Find where the given text appears and provide that cell's center as [X, Y] coordinate. 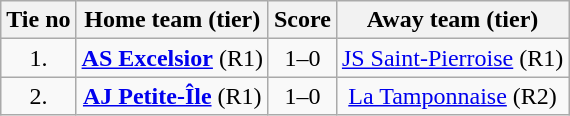
Away team (tier) [452, 20]
2. [38, 96]
Home team (tier) [172, 20]
Score [302, 20]
1. [38, 58]
AJ Petite-Île (R1) [172, 96]
JS Saint-Pierroise (R1) [452, 58]
Tie no [38, 20]
La Tamponnaise (R2) [452, 96]
AS Excelsior (R1) [172, 58]
